Find where the given text appears and provide that cell's center as (x, y) coordinate. 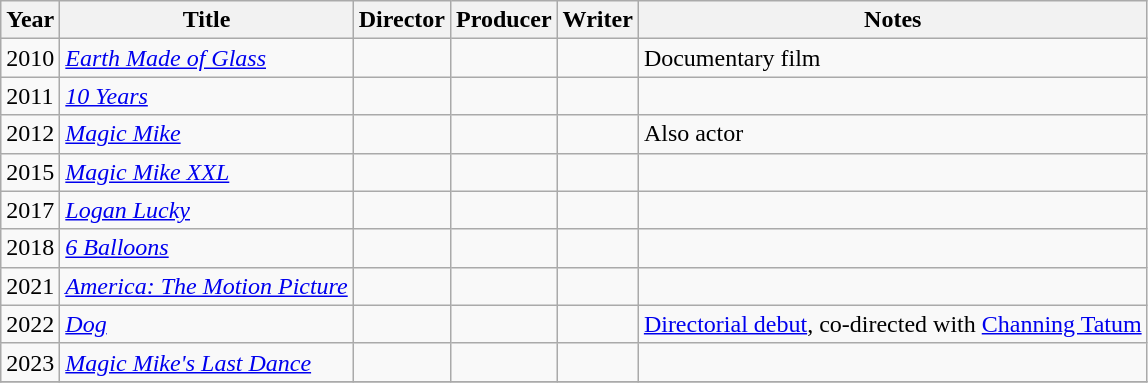
Magic Mike XXL (206, 172)
Logan Lucky (206, 210)
America: The Motion Picture (206, 286)
Directorial debut, co-directed with Channing Tatum (892, 324)
2017 (30, 210)
Earth Made of Glass (206, 58)
Producer (504, 20)
Year (30, 20)
2021 (30, 286)
Notes (892, 20)
6 Balloons (206, 248)
Documentary film (892, 58)
2023 (30, 362)
Title (206, 20)
2018 (30, 248)
2015 (30, 172)
Director (402, 20)
Magic Mike's Last Dance (206, 362)
Writer (598, 20)
Magic Mike (206, 134)
2022 (30, 324)
Also actor (892, 134)
Dog (206, 324)
2010 (30, 58)
2011 (30, 96)
10 Years (206, 96)
2012 (30, 134)
